Provide the [x, y] coordinate of the cell's center where the given text is located.  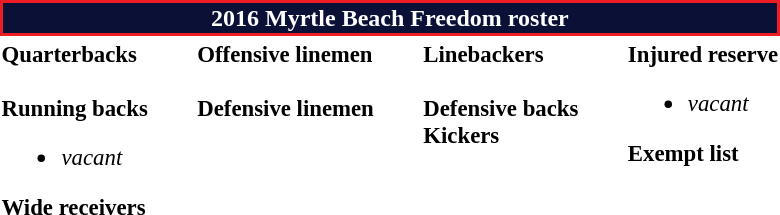
2016 Myrtle Beach Freedom roster [390, 18]
